Extract the [X, Y] coordinate from the center of the cell holding the provided text.  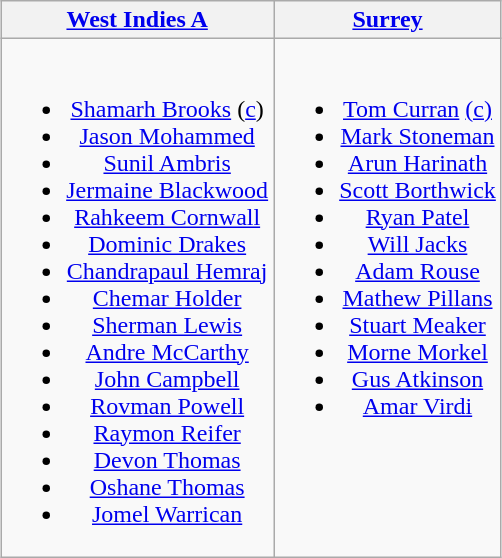
Surrey [388, 20]
Tom Curran (c)Mark StonemanArun HarinathScott BorthwickRyan PatelWill JacksAdam RouseMathew PillansStuart MeakerMorne MorkelGus AtkinsonAmar Virdi [388, 298]
West Indies A [138, 20]
